Output the [x, y] coordinate of the center of the cell containing the given text.  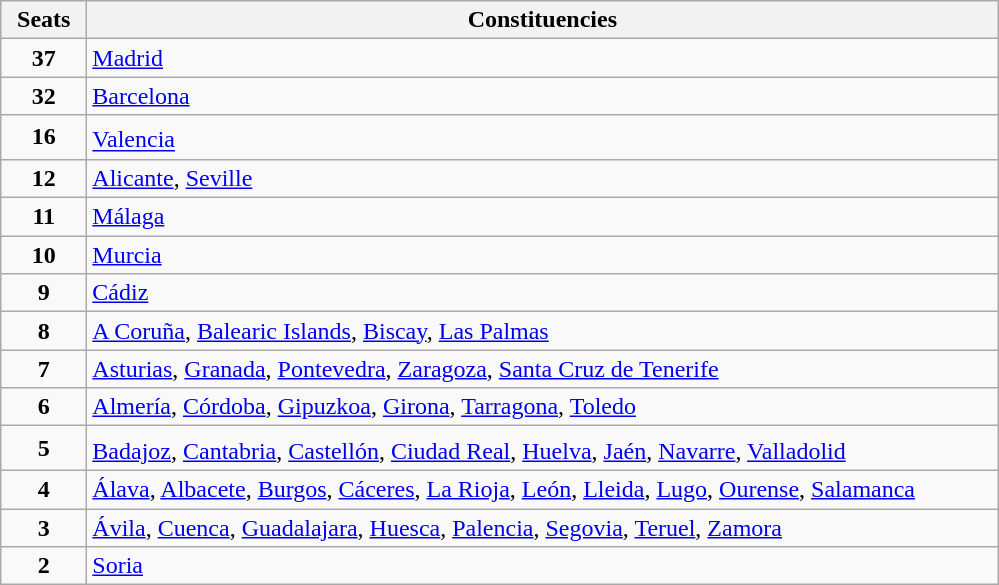
Álava, Albacete, Burgos, Cáceres, La Rioja, León, Lleida, Lugo, Ourense, Salamanca [542, 489]
37 [44, 58]
9 [44, 293]
Ávila, Cuenca, Guadalajara, Huesca, Palencia, Segovia, Teruel, Zamora [542, 528]
Madrid [542, 58]
7 [44, 369]
8 [44, 331]
10 [44, 255]
A Coruña, Balearic Islands, Biscay, Las Palmas [542, 331]
4 [44, 489]
2 [44, 566]
Murcia [542, 255]
5 [44, 448]
Málaga [542, 217]
12 [44, 178]
16 [44, 138]
Badajoz, Cantabria, Castellón, Ciudad Real, Huelva, Jaén, Navarre, Valladolid [542, 448]
Barcelona [542, 96]
Alicante, Seville [542, 178]
Almería, Córdoba, Gipuzkoa, Girona, Tarragona, Toledo [542, 407]
Seats [44, 20]
6 [44, 407]
Asturias, Granada, Pontevedra, Zaragoza, Santa Cruz de Tenerife [542, 369]
Constituencies [542, 20]
32 [44, 96]
11 [44, 217]
Cádiz [542, 293]
3 [44, 528]
Soria [542, 566]
Valencia [542, 138]
